Capture the cell that displays the provided text and extract its (X, Y) central coordinate. 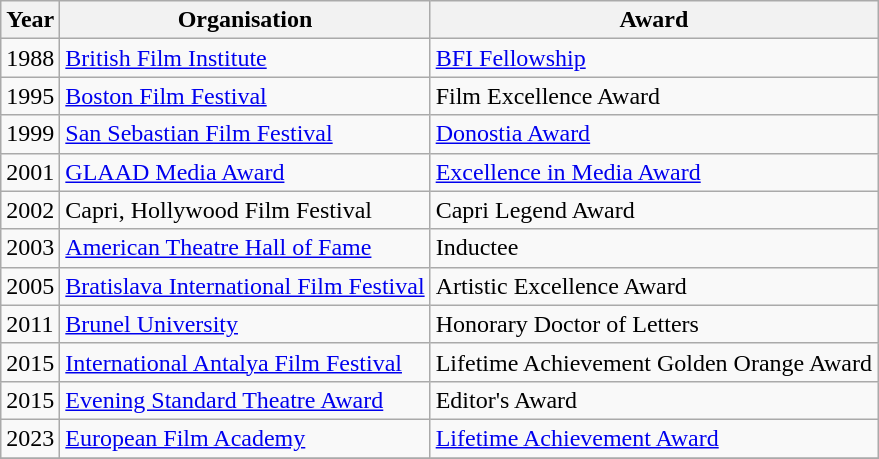
Evening Standard Theatre Award (245, 400)
Award (654, 20)
European Film Academy (245, 438)
American Theatre Hall of Fame (245, 248)
Inductee (654, 248)
2005 (30, 286)
1995 (30, 96)
BFI Fellowship (654, 58)
2001 (30, 172)
Capri, Hollywood Film Festival (245, 210)
Capri Legend Award (654, 210)
Editor's Award (654, 400)
GLAAD Media Award (245, 172)
2011 (30, 324)
1999 (30, 134)
Film Excellence Award (654, 96)
Year (30, 20)
Donostia Award (654, 134)
Lifetime Achievement Award (654, 438)
1988 (30, 58)
2003 (30, 248)
Artistic Excellence Award (654, 286)
Organisation (245, 20)
2023 (30, 438)
Boston Film Festival (245, 96)
British Film Institute (245, 58)
2002 (30, 210)
Honorary Doctor of Letters (654, 324)
San Sebastian Film Festival (245, 134)
Excellence in Media Award (654, 172)
Lifetime Achievement Golden Orange Award (654, 362)
Bratislava International Film Festival (245, 286)
International Antalya Film Festival (245, 362)
Brunel University (245, 324)
